Detect which cell encompasses the target text, then output its [x, y] center coordinate. 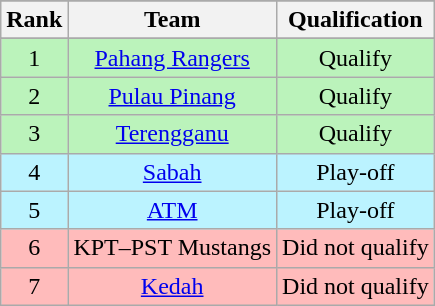
Rank [34, 20]
Terengganu [172, 134]
6 [34, 248]
4 [34, 172]
Kedah [172, 286]
KPT–PST Mustangs [172, 248]
ATM [172, 210]
Pahang Rangers [172, 58]
Pulau Pinang [172, 96]
7 [34, 286]
5 [34, 210]
Qualification [356, 20]
Team [172, 20]
2 [34, 96]
Sabah [172, 172]
1 [34, 58]
3 [34, 134]
